Identify which cell holds the provided text, then report its [X, Y] central coordinate. 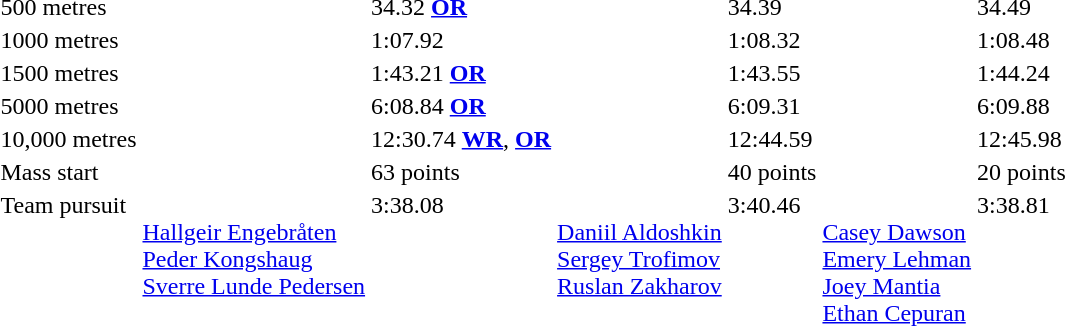
63 points [462, 172]
6:08.84 OR [462, 106]
1:43.21 OR [462, 73]
1:08.32 [772, 40]
40 points [772, 172]
12:30.74 WR, OR [462, 139]
12:44.59 [772, 139]
1:43.55 [772, 73]
6:09.31 [772, 106]
1:07.92 [462, 40]
